Output the [x, y] coordinate of the center of the cell containing the given text.  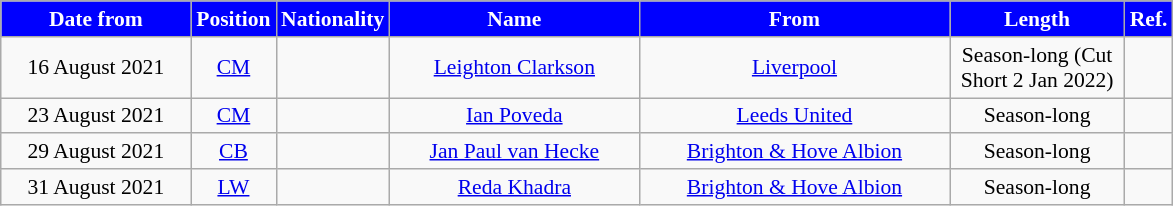
Date from [96, 19]
From [794, 19]
31 August 2021 [96, 187]
Jan Paul van Hecke [514, 152]
Ref. [1149, 19]
Leeds United [794, 116]
Reda Khadra [514, 187]
23 August 2021 [96, 116]
Nationality [332, 19]
Ian Poveda [514, 116]
Leighton Clarkson [514, 68]
LW [234, 187]
Liverpool [794, 68]
Position [234, 19]
16 August 2021 [96, 68]
Name [514, 19]
CB [234, 152]
Season-long (Cut Short 2 Jan 2022) [1038, 68]
Length [1038, 19]
29 August 2021 [96, 152]
